Provide the [X, Y] coordinate of the cell's center where the given text is located.  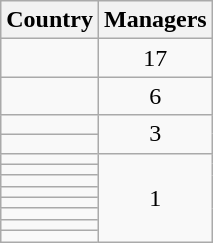
6 [155, 96]
1 [155, 197]
Country [50, 20]
Managers [155, 20]
17 [155, 58]
3 [155, 134]
